Pinpoint the cell where the given text exists, returning its [x, y] midpoint coordinate. 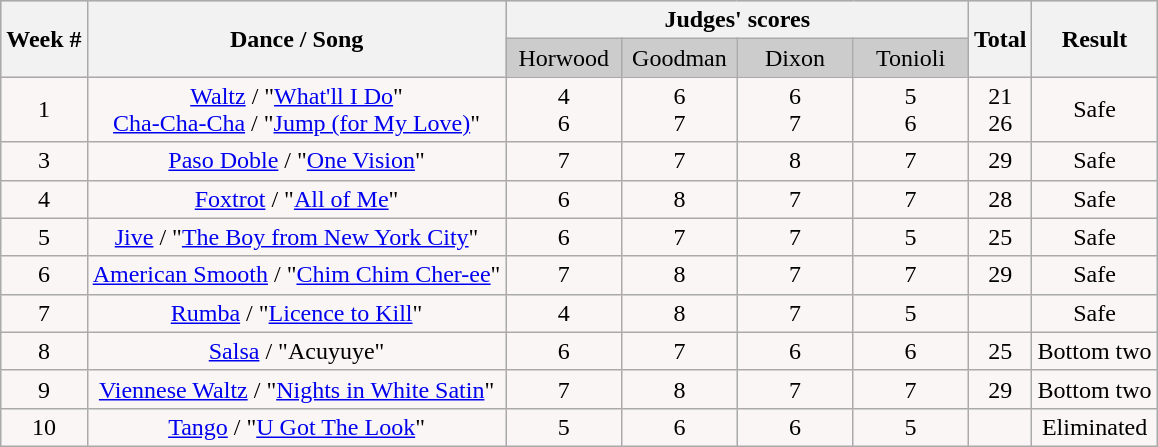
56 [911, 110]
Dance / Song [296, 39]
2126 [1000, 110]
Paso Doble / "One Vision" [296, 161]
American Smooth / "Chim Chim Cher-ee" [296, 275]
Rumba / "Licence to Kill" [296, 313]
10 [44, 427]
Salsa / "Acuyuye" [296, 351]
1 [44, 110]
Viennese Waltz / "Nights in White Satin" [296, 389]
Week # [44, 39]
3 [44, 161]
9 [44, 389]
Result [1094, 39]
Tonioli [911, 58]
46 [564, 110]
Waltz / "What'll I Do"Cha-Cha-Cha / "Jump (for My Love)" [296, 110]
Foxtrot / "All of Me" [296, 199]
Eliminated [1094, 427]
Dixon [795, 58]
Judges' scores [737, 20]
Horwood [564, 58]
28 [1000, 199]
Tango / "U Got The Look" [296, 427]
Jive / "The Boy from New York City" [296, 237]
Goodman [680, 58]
Total [1000, 39]
